Identify which cell holds the provided text, then report its (x, y) central coordinate. 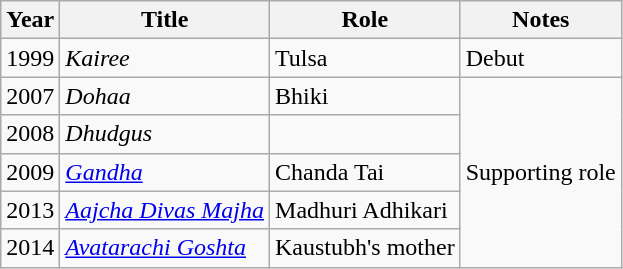
1999 (30, 58)
2009 (30, 172)
2013 (30, 210)
Gandha (165, 172)
Avatarachi Goshta (165, 248)
Title (165, 20)
Aajcha Divas Majha (165, 210)
Year (30, 20)
Bhiki (366, 96)
2007 (30, 96)
Madhuri Adhikari (366, 210)
Notes (540, 20)
Kairee (165, 58)
Tulsa (366, 58)
2014 (30, 248)
2008 (30, 134)
Dhudgus (165, 134)
Role (366, 20)
Dohaa (165, 96)
Debut (540, 58)
Kaustubh's mother (366, 248)
Supporting role (540, 172)
Chanda Tai (366, 172)
